Determine the (X, Y) coordinate at the center of the cell enclosing the given text.  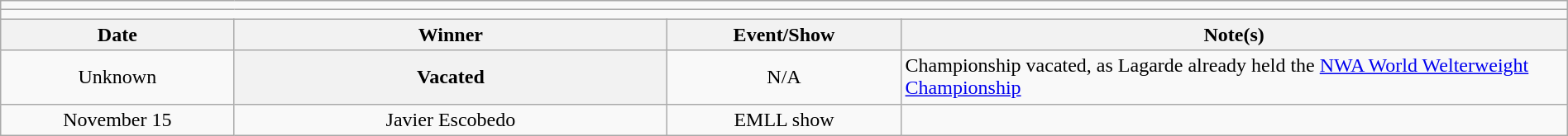
Championship vacated, as Lagarde already held the NWA World Welterweight Championship (1234, 77)
Unknown (117, 77)
Vacated (451, 77)
Date (117, 35)
Event/Show (784, 35)
Winner (451, 35)
Javier Escobedo (451, 120)
N/A (784, 77)
Note(s) (1234, 35)
EMLL show (784, 120)
November 15 (117, 120)
